Return (X, Y) of the center of cell containing provided text 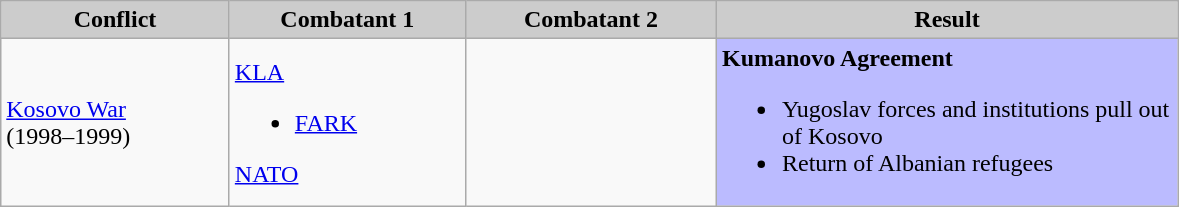
Kosovo War(1998–1999) (116, 122)
Conflict (116, 20)
Combatant 1 (347, 20)
KLA FARK NATO (347, 122)
Combatant 2 (590, 20)
Result (946, 20)
Kumanovo AgreementYugoslav forces and institutions pull out of KosovoReturn of Albanian refugees (946, 122)
